Search for the cell housing the specified text and yield its [x, y] center coordinate. 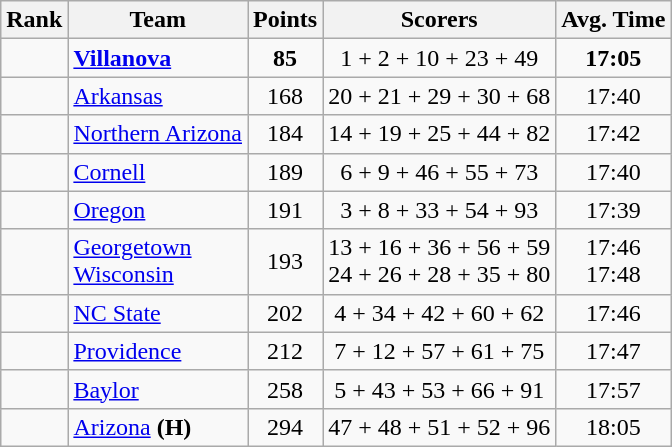
85 [286, 58]
258 [286, 389]
193 [286, 262]
13 + 16 + 36 + 56 + 5924 + 26 + 28 + 35 + 80 [440, 262]
Providence [158, 351]
7 + 12 + 57 + 61 + 75 [440, 351]
294 [286, 427]
47 + 48 + 51 + 52 + 96 [440, 427]
189 [286, 172]
3 + 8 + 33 + 54 + 93 [440, 210]
Scorers [440, 20]
Team [158, 20]
Cornell [158, 172]
17:46 [614, 313]
Baylor [158, 389]
Villanova [158, 58]
168 [286, 96]
20 + 21 + 29 + 30 + 68 [440, 96]
Arkansas [158, 96]
Oregon [158, 210]
Avg. Time [614, 20]
6 + 9 + 46 + 55 + 73 [440, 172]
17:05 [614, 58]
1 + 2 + 10 + 23 + 49 [440, 58]
Points [286, 20]
Rank [34, 20]
NC State [158, 313]
17:39 [614, 210]
17:57 [614, 389]
17:42 [614, 134]
17:47 [614, 351]
202 [286, 313]
17:4617:48 [614, 262]
18:05 [614, 427]
212 [286, 351]
14 + 19 + 25 + 44 + 82 [440, 134]
GeorgetownWisconsin [158, 262]
Northern Arizona [158, 134]
4 + 34 + 42 + 60 + 62 [440, 313]
184 [286, 134]
Arizona (H) [158, 427]
191 [286, 210]
5 + 43 + 53 + 66 + 91 [440, 389]
